Locate the cell with the specified text and output its [X, Y] center coordinate. 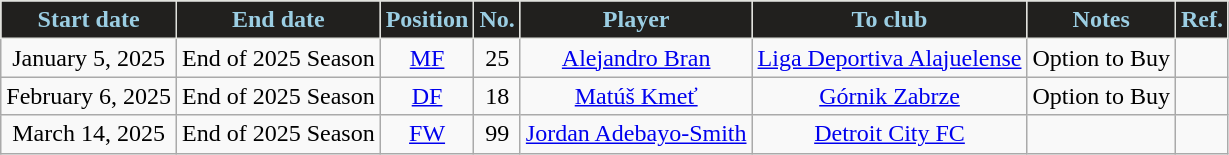
Position [427, 20]
Player [636, 20]
Alejandro Bran [636, 58]
January 5, 2025 [89, 58]
Ref. [1202, 20]
Notes [1101, 20]
Start date [89, 20]
99 [497, 134]
March 14, 2025 [89, 134]
FW [427, 134]
MF [427, 58]
Detroit City FC [890, 134]
25 [497, 58]
End date [278, 20]
Jordan Adebayo-Smith [636, 134]
Górnik Zabrze [890, 96]
Matúš Kmeť [636, 96]
18 [497, 96]
To club [890, 20]
Liga Deportiva Alajuelense [890, 58]
DF [427, 96]
February 6, 2025 [89, 96]
No. [497, 20]
